Provide the [x, y] coordinate of the cell's center where the given text is located.  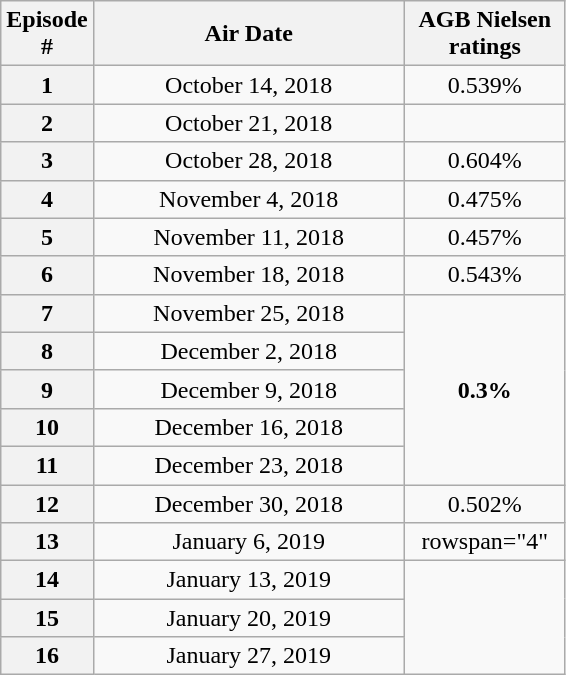
3 [47, 161]
AGB Nielsen ratings [484, 34]
4 [47, 199]
15 [47, 618]
2 [47, 123]
January 13, 2019 [248, 580]
January 20, 2019 [248, 618]
December 9, 2018 [248, 389]
January 27, 2019 [248, 656]
December 2, 2018 [248, 351]
0.543% [484, 275]
0.457% [484, 237]
October 14, 2018 [248, 85]
0.475% [484, 199]
9 [47, 389]
11 [47, 465]
0.3% [484, 389]
0.502% [484, 503]
December 23, 2018 [248, 465]
December 30, 2018 [248, 503]
November 4, 2018 [248, 199]
8 [47, 351]
14 [47, 580]
October 28, 2018 [248, 161]
December 16, 2018 [248, 427]
13 [47, 542]
January 6, 2019 [248, 542]
Air Date [248, 34]
0.604% [484, 161]
16 [47, 656]
5 [47, 237]
1 [47, 85]
November 25, 2018 [248, 313]
Episode # [47, 34]
6 [47, 275]
10 [47, 427]
0.539% [484, 85]
October 21, 2018 [248, 123]
rowspan="4" [484, 542]
7 [47, 313]
November 11, 2018 [248, 237]
12 [47, 503]
November 18, 2018 [248, 275]
